Capture the cell that displays the provided text and extract its [x, y] central coordinate. 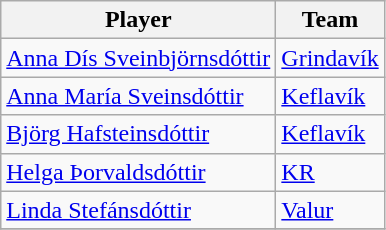
KR [330, 172]
Linda Stefánsdóttir [138, 210]
Helga Þorvaldsdóttir [138, 172]
Anna Dís Sveinbjörnsdóttir [138, 58]
Team [330, 20]
Player [138, 20]
Anna María Sveinsdóttir [138, 96]
Valur [330, 210]
Grindavík [330, 58]
Björg Hafsteinsdóttir [138, 134]
